Find where the given text appears and provide that cell's center as (x, y) coordinate. 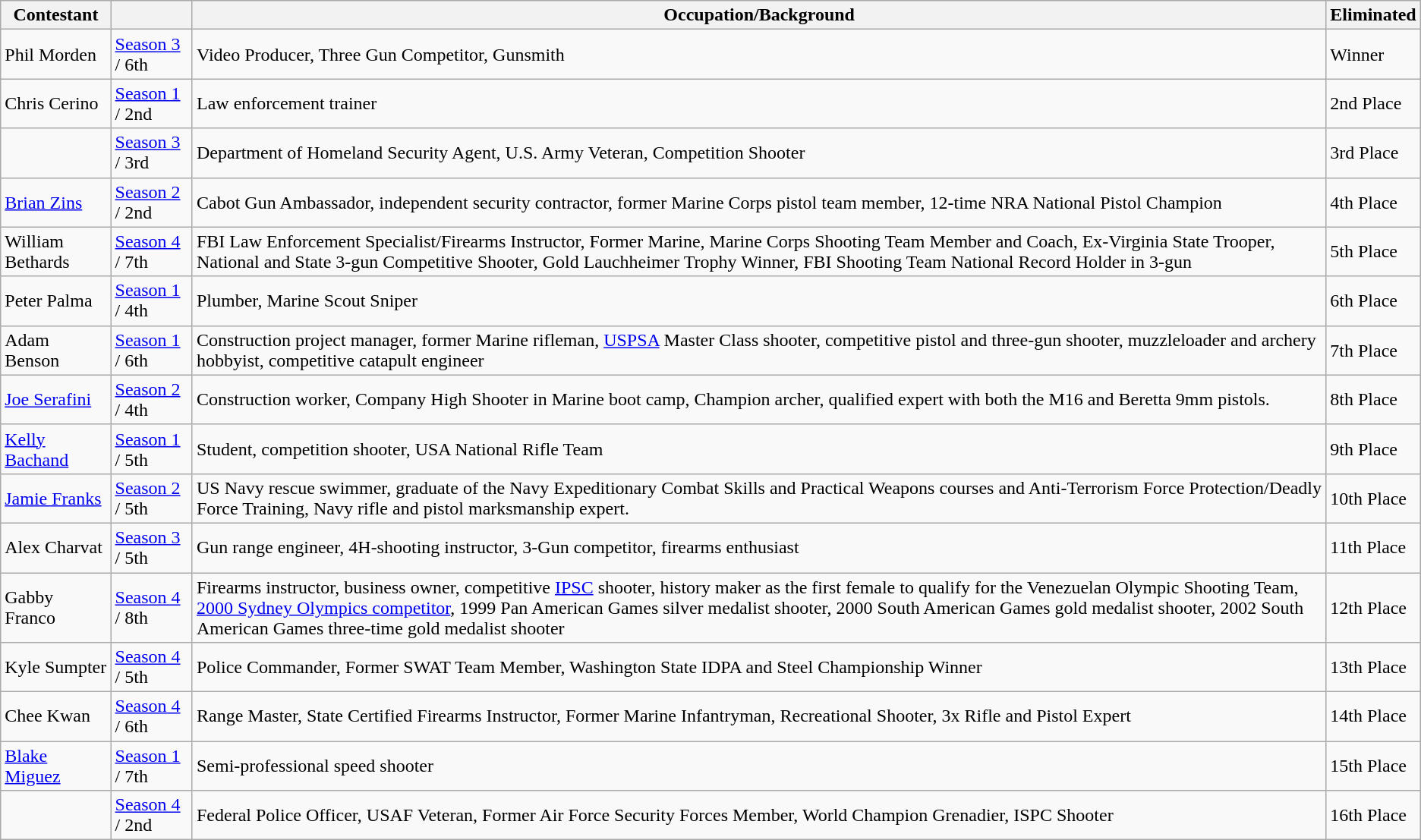
Season 3 / 3rd (152, 153)
Semi-professional speed shooter (759, 766)
Gun range engineer, 4H-shooting instructor, 3-Gun competitor, firearms enthusiast (759, 548)
Blake Miguez (56, 766)
Plumber, Marine Scout Sniper (759, 300)
Phil Morden (56, 55)
Range Master, State Certified Firearms Instructor, Former Marine Infantryman, Recreational Shooter, 3x Rifle and Pistol Expert (759, 716)
Season 4 / 5th (152, 668)
Kyle Sumpter (56, 668)
Brian Zins (56, 202)
8th Place (1373, 399)
Alex Charvat (56, 548)
15th Place (1373, 766)
Occupation/Background (759, 15)
Winner (1373, 55)
Jamie Franks (56, 498)
16th Place (1373, 815)
14th Place (1373, 716)
Federal Police Officer, USAF Veteran, Former Air Force Security Forces Member, World Champion Grenadier, ISPC Shooter (759, 815)
Season 3 / 6th (152, 55)
Police Commander, Former SWAT Team Member, Washington State IDPA and Steel Championship Winner (759, 668)
Season 1 / 7th (152, 766)
Peter Palma (56, 300)
10th Place (1373, 498)
3rd Place (1373, 153)
5th Place (1373, 252)
Construction worker, Company High Shooter in Marine boot camp, Champion archer, qualified expert with both the M16 and Beretta 9mm pistols. (759, 399)
12th Place (1373, 607)
Adam Benson (56, 351)
7th Place (1373, 351)
Season 3 / 5th (152, 548)
Season 1 / 6th (152, 351)
Chris Cerino (56, 103)
Gabby Franco (56, 607)
William Bethards (56, 252)
Season 2 / 2nd (152, 202)
13th Place (1373, 668)
Joe Serafini (56, 399)
Cabot Gun Ambassador, independent security contractor, former Marine Corps pistol team member, 12-time NRA National Pistol Champion (759, 202)
Eliminated (1373, 15)
Video Producer, Three Gun Competitor, Gunsmith (759, 55)
9th Place (1373, 449)
Season 1 / 2nd (152, 103)
Season 4 / 6th (152, 716)
Department of Homeland Security Agent, U.S. Army Veteran, Competition Shooter (759, 153)
Season 2 / 5th (152, 498)
Season 4 / 8th (152, 607)
11th Place (1373, 548)
Kelly Bachand (56, 449)
4th Place (1373, 202)
Chee Kwan (56, 716)
2nd Place (1373, 103)
6th Place (1373, 300)
Season 1 / 5th (152, 449)
Season 4 / 2nd (152, 815)
Student, competition shooter, USA National Rifle Team (759, 449)
Season 2 / 4th (152, 399)
Season 1 / 4th (152, 300)
Season 4 / 7th (152, 252)
Contestant (56, 15)
Law enforcement trainer (759, 103)
